Capture the cell that displays the provided text and extract its (x, y) central coordinate. 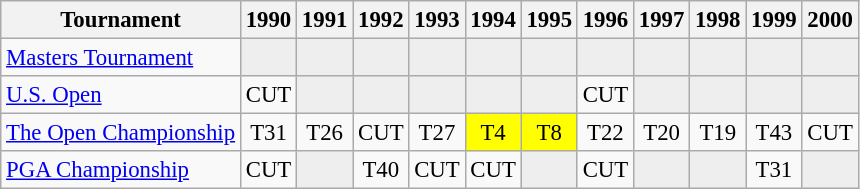
1998 (718, 20)
The Open Championship (121, 133)
T4 (493, 133)
1994 (493, 20)
T43 (774, 133)
Tournament (121, 20)
T26 (325, 133)
PGA Championship (121, 170)
Masters Tournament (121, 58)
1991 (325, 20)
T27 (437, 133)
T22 (605, 133)
T40 (381, 170)
1993 (437, 20)
1990 (268, 20)
1995 (549, 20)
1999 (774, 20)
T19 (718, 133)
1996 (605, 20)
T8 (549, 133)
1992 (381, 20)
U.S. Open (121, 95)
2000 (830, 20)
T20 (661, 133)
1997 (661, 20)
